Search for the cell housing the specified text and yield its [x, y] center coordinate. 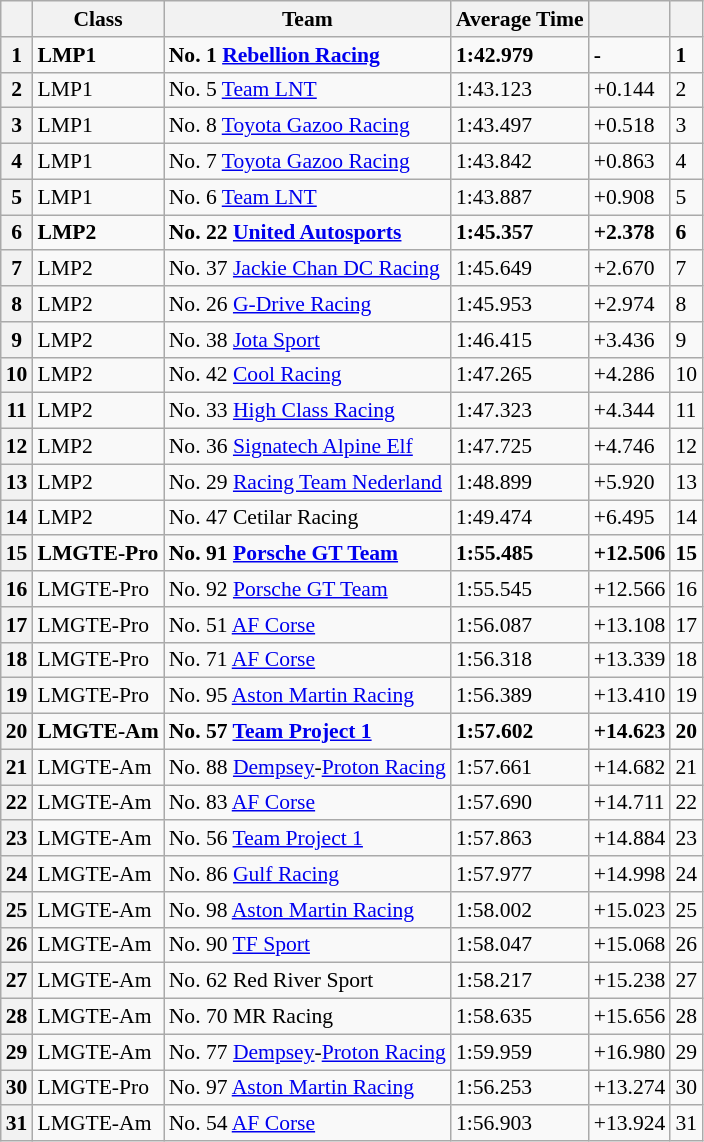
No. 97 Aston Martin Racing [308, 1088]
1:43.497 [520, 126]
1:57.690 [520, 803]
No. 1 Rebellion Racing [308, 55]
No. 62 Red River Sport [308, 981]
+14.711 [630, 803]
1:58.635 [520, 1017]
1:55.545 [520, 589]
No. 88 Dempsey-Proton Racing [308, 767]
1:46.415 [520, 340]
1:57.863 [520, 839]
+14.884 [630, 839]
1:58.217 [520, 981]
+0.908 [630, 197]
1:45.357 [520, 233]
1:42.979 [520, 55]
1:47.725 [520, 447]
No. 38 Jota Sport [308, 340]
1:43.123 [520, 90]
1:49.474 [520, 518]
+12.506 [630, 554]
No. 86 Gulf Racing [308, 874]
+15.068 [630, 945]
+12.566 [630, 589]
No. 47 Cetilar Racing [308, 518]
Team [308, 19]
+3.436 [630, 340]
1:58.047 [520, 945]
No. 92 Porsche GT Team [308, 589]
No. 33 High Class Racing [308, 411]
+0.518 [630, 126]
No. 26 G-Drive Racing [308, 304]
1:45.649 [520, 269]
Class [98, 19]
+5.920 [630, 482]
1:55.485 [520, 554]
+15.238 [630, 981]
No. 95 Aston Martin Racing [308, 696]
+15.656 [630, 1017]
1:57.661 [520, 767]
No. 70 MR Racing [308, 1017]
+2.378 [630, 233]
- [630, 55]
1:43.887 [520, 197]
1:56.087 [520, 625]
No. 54 AF Corse [308, 1124]
1:47.323 [520, 411]
+2.974 [630, 304]
1:56.389 [520, 696]
1:56.903 [520, 1124]
No. 37 Jackie Chan DC Racing [308, 269]
No. 90 TF Sport [308, 945]
1:48.899 [520, 482]
No. 5 Team LNT [308, 90]
+13.339 [630, 660]
No. 6 Team LNT [308, 197]
1:56.318 [520, 660]
+14.682 [630, 767]
+14.998 [630, 874]
+2.670 [630, 269]
+4.746 [630, 447]
+13.924 [630, 1124]
1:58.002 [520, 910]
No. 71 AF Corse [308, 660]
No. 29 Racing Team Nederland [308, 482]
No. 42 Cool Racing [308, 375]
+4.344 [630, 411]
No. 57 Team Project 1 [308, 732]
+0.863 [630, 162]
1:47.265 [520, 375]
Average Time [520, 19]
1:57.602 [520, 732]
No. 56 Team Project 1 [308, 839]
+6.495 [630, 518]
No. 7 Toyota Gazoo Racing [308, 162]
1:56.253 [520, 1088]
+14.623 [630, 732]
+0.144 [630, 90]
+4.286 [630, 375]
+13.410 [630, 696]
No. 91 Porsche GT Team [308, 554]
1:57.977 [520, 874]
No. 51 AF Corse [308, 625]
No. 77 Dempsey-Proton Racing [308, 1052]
No. 98 Aston Martin Racing [308, 910]
+16.980 [630, 1052]
No. 36 Signatech Alpine Elf [308, 447]
1:45.953 [520, 304]
1:59.959 [520, 1052]
1:43.842 [520, 162]
No. 22 United Autosports [308, 233]
+15.023 [630, 910]
+13.274 [630, 1088]
No. 83 AF Corse [308, 803]
+13.108 [630, 625]
No. 8 Toyota Gazoo Racing [308, 126]
